Find where the given text appears and provide that cell's center as [x, y] coordinate. 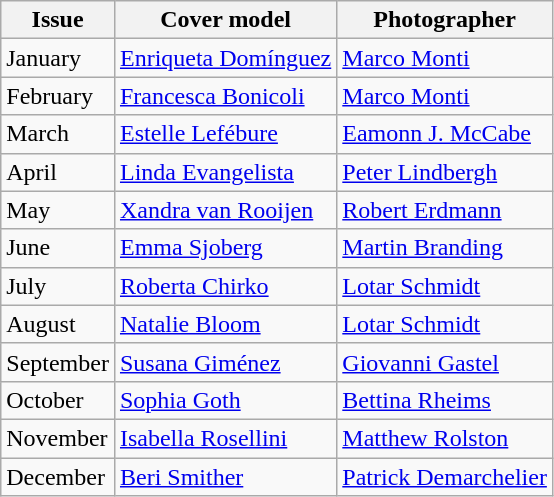
Roberta Chirko [225, 286]
Isabella Rosellini [225, 438]
Linda Evangelista [225, 172]
Issue [58, 20]
May [58, 210]
Matthew Rolston [445, 438]
Estelle Lefébure [225, 134]
Peter Lindbergh [445, 172]
Giovanni Gastel [445, 362]
Photographer [445, 20]
April [58, 172]
June [58, 248]
Martin Branding [445, 248]
December [58, 477]
Cover model [225, 20]
Francesca Bonicoli [225, 96]
Eamonn J. McCabe [445, 134]
July [58, 286]
Patrick Demarchelier [445, 477]
Robert Erdmann [445, 210]
February [58, 96]
Natalie Bloom [225, 324]
January [58, 58]
Xandra van Rooijen [225, 210]
November [58, 438]
Beri Smither [225, 477]
September [58, 362]
Sophia Goth [225, 400]
October [58, 400]
Susana Giménez [225, 362]
Enriqueta Domínguez [225, 58]
Emma Sjoberg [225, 248]
Bettina Rheims [445, 400]
March [58, 134]
August [58, 324]
